Determine the [x, y] coordinate at the center of the cell enclosing the given text.  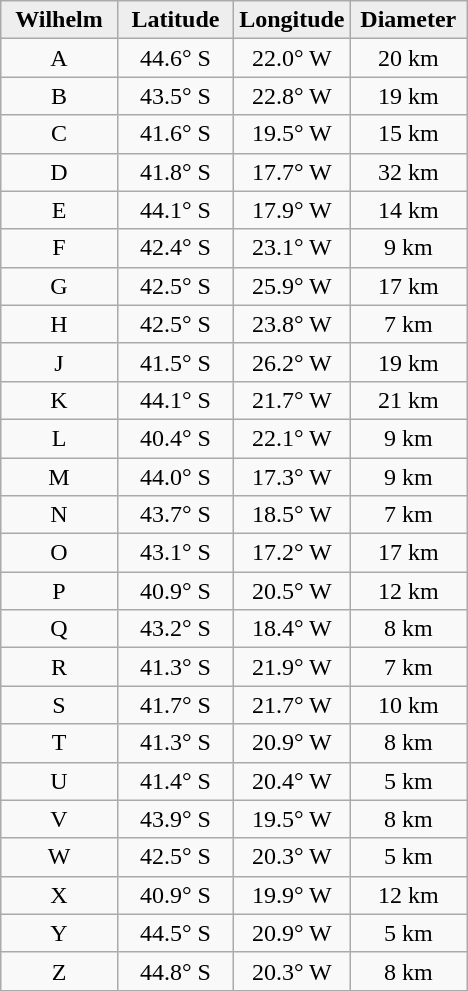
O [59, 553]
B [59, 96]
41.6° S [175, 134]
M [59, 477]
19.9° W [292, 895]
41.7° S [175, 705]
44.8° S [175, 971]
E [59, 210]
17.9° W [292, 210]
T [59, 743]
Diameter [408, 20]
23.8° W [292, 324]
S [59, 705]
43.7° S [175, 515]
18.5° W [292, 515]
R [59, 667]
21 km [408, 400]
J [59, 362]
G [59, 286]
Longitude [292, 20]
20.4° W [292, 781]
43.1° S [175, 553]
23.1° W [292, 248]
41.5° S [175, 362]
43.2° S [175, 629]
A [59, 58]
15 km [408, 134]
43.5° S [175, 96]
Z [59, 971]
Q [59, 629]
Y [59, 933]
D [59, 172]
40.4° S [175, 438]
L [59, 438]
Wilhelm [59, 20]
H [59, 324]
32 km [408, 172]
43.9° S [175, 819]
17.3° W [292, 477]
X [59, 895]
V [59, 819]
22.8° W [292, 96]
14 km [408, 210]
20.5° W [292, 591]
P [59, 591]
W [59, 857]
10 km [408, 705]
Latitude [175, 20]
22.0° W [292, 58]
44.5° S [175, 933]
17.7° W [292, 172]
41.8° S [175, 172]
K [59, 400]
22.1° W [292, 438]
26.2° W [292, 362]
20 km [408, 58]
18.4° W [292, 629]
44.6° S [175, 58]
41.4° S [175, 781]
42.4° S [175, 248]
25.9° W [292, 286]
C [59, 134]
44.0° S [175, 477]
U [59, 781]
17.2° W [292, 553]
N [59, 515]
21.9° W [292, 667]
F [59, 248]
